Search for the cell housing the specified text and yield its [x, y] center coordinate. 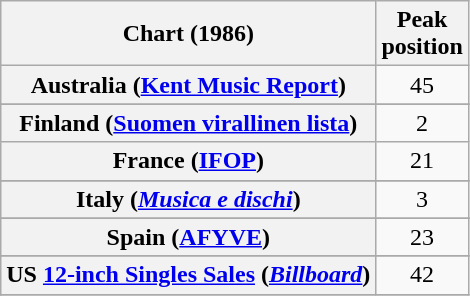
Finland (Suomen virallinen lista) [188, 123]
Chart (1986) [188, 34]
Australia (Kent Music Report) [188, 85]
Italy (Musica e dischi) [188, 199]
US 12-inch Singles Sales (Billboard) [188, 275]
2 [422, 123]
42 [422, 275]
23 [422, 237]
21 [422, 161]
45 [422, 85]
Peakposition [422, 34]
3 [422, 199]
Spain (AFYVE) [188, 237]
France (IFOP) [188, 161]
